Identify which cell holds the provided text, then report its [X, Y] central coordinate. 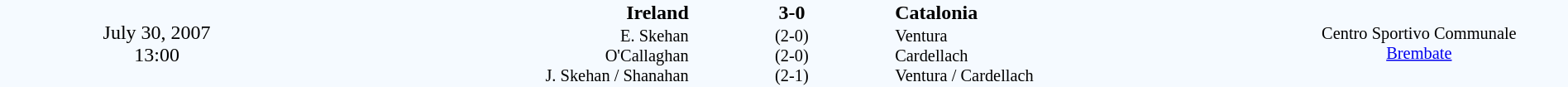
Ireland [501, 12]
VenturaCardellachVentura / Cardellach [1082, 56]
E. SkehanO'CallaghanJ. Skehan / Shanahan [501, 56]
July 30, 200713:00 [157, 43]
Catalonia [1082, 12]
3-0 [791, 12]
Centro Sportivo CommunaleBrembate [1419, 43]
(2-0)(2-0)(2-1) [791, 56]
